Return [X, Y] of the center of cell containing provided text 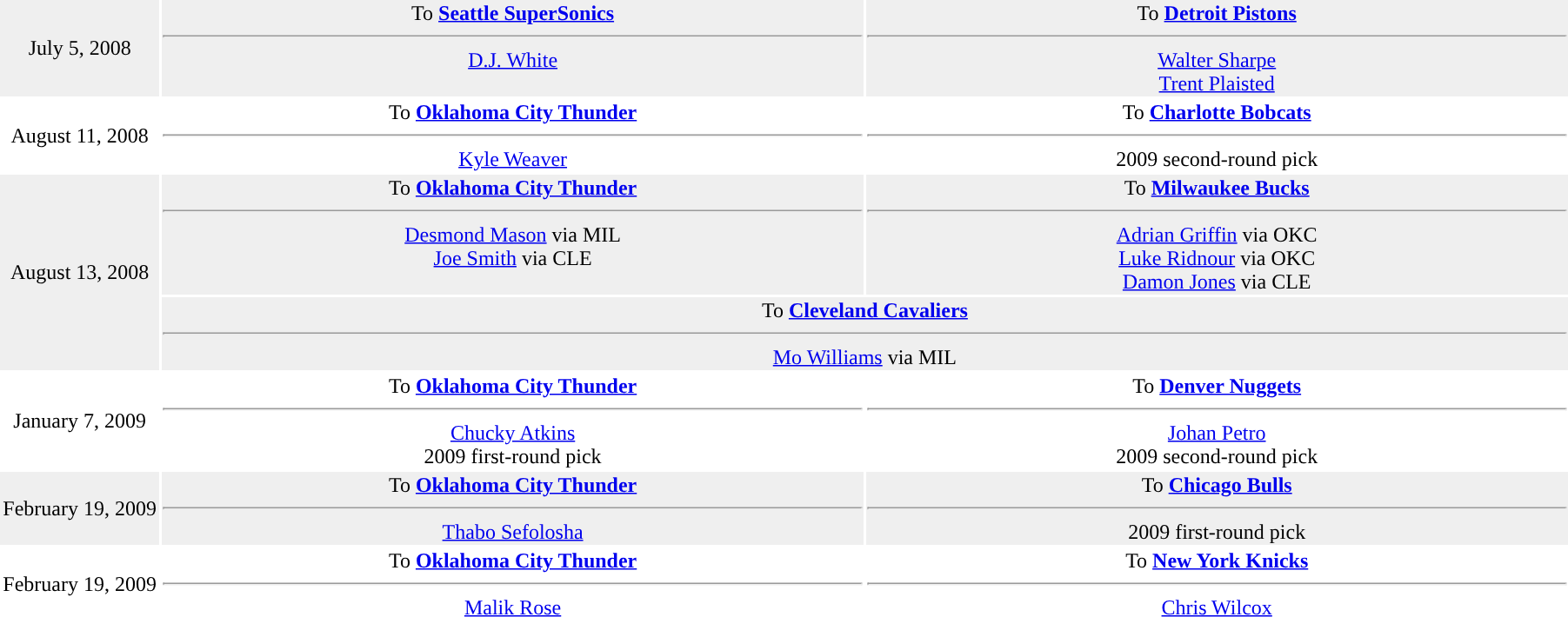
To Chicago Bulls2009 first-round pick [1218, 508]
July 5, 2008 [80, 49]
To Oklahoma City ThunderDesmond Mason via MILJoe Smith via CLE [513, 235]
To Milwaukee BucksAdrian Griffin via OKCLuke Ridnour via OKCDamon Jones via CLE [1218, 235]
February 19, 2009 [80, 508]
To Charlotte Bobcats2009 second-round pick [1218, 136]
January 7, 2009 [80, 421]
August 11, 2008 [80, 136]
To Oklahoma City ThunderChucky Atkins2009 first-round pick [513, 421]
To Oklahoma City ThunderThabo Sefolosha [513, 508]
To Detroit PistonsWalter SharpeTrent Plaisted [1218, 49]
To Cleveland CavaliersMo Williams via MIL [864, 334]
August 13, 2008 [80, 273]
To Oklahoma City ThunderKyle Weaver [513, 136]
To Denver NuggetsJohan Petro2009 second-round pick [1218, 421]
To Seattle SuperSonicsD.J. White [513, 49]
